Provide the [x, y] coordinate of the cell's center where the given text is located.  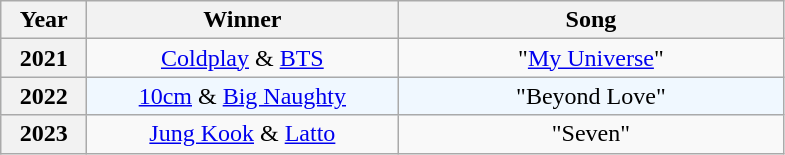
Jung Kook & Latto [242, 134]
"Seven" [591, 134]
Winner [242, 20]
10cm & Big Naughty [242, 96]
2022 [44, 96]
Coldplay & BTS [242, 58]
2023 [44, 134]
"My Universe" [591, 58]
2021 [44, 58]
"Beyond Love" [591, 96]
Song [591, 20]
Year [44, 20]
